Pinpoint the cell where the given text exists, returning its [x, y] midpoint coordinate. 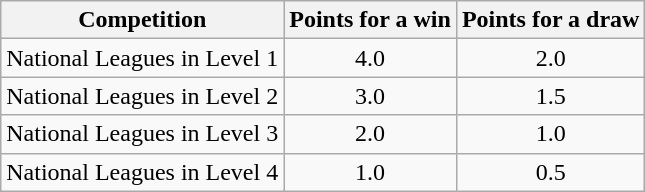
Competition [142, 20]
National Leagues in Level 3 [142, 134]
National Leagues in Level 1 [142, 58]
Points for a draw [550, 20]
4.0 [370, 58]
Points for a win [370, 20]
3.0 [370, 96]
National Leagues in Level 4 [142, 172]
1.5 [550, 96]
National Leagues in Level 2 [142, 96]
0.5 [550, 172]
